From the cell containing the given text, extract its center point as (X, Y) coordinate. 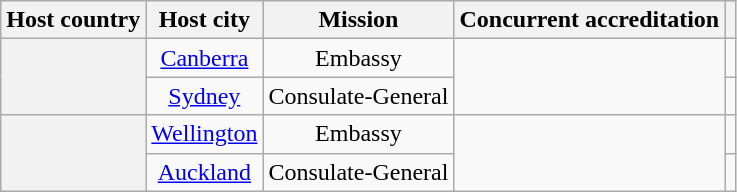
Wellington (204, 134)
Auckland (204, 172)
Concurrent accreditation (590, 20)
Sydney (204, 96)
Host city (204, 20)
Canberra (204, 58)
Host country (74, 20)
Mission (358, 20)
